Identify which cell holds the provided text, then report its (X, Y) central coordinate. 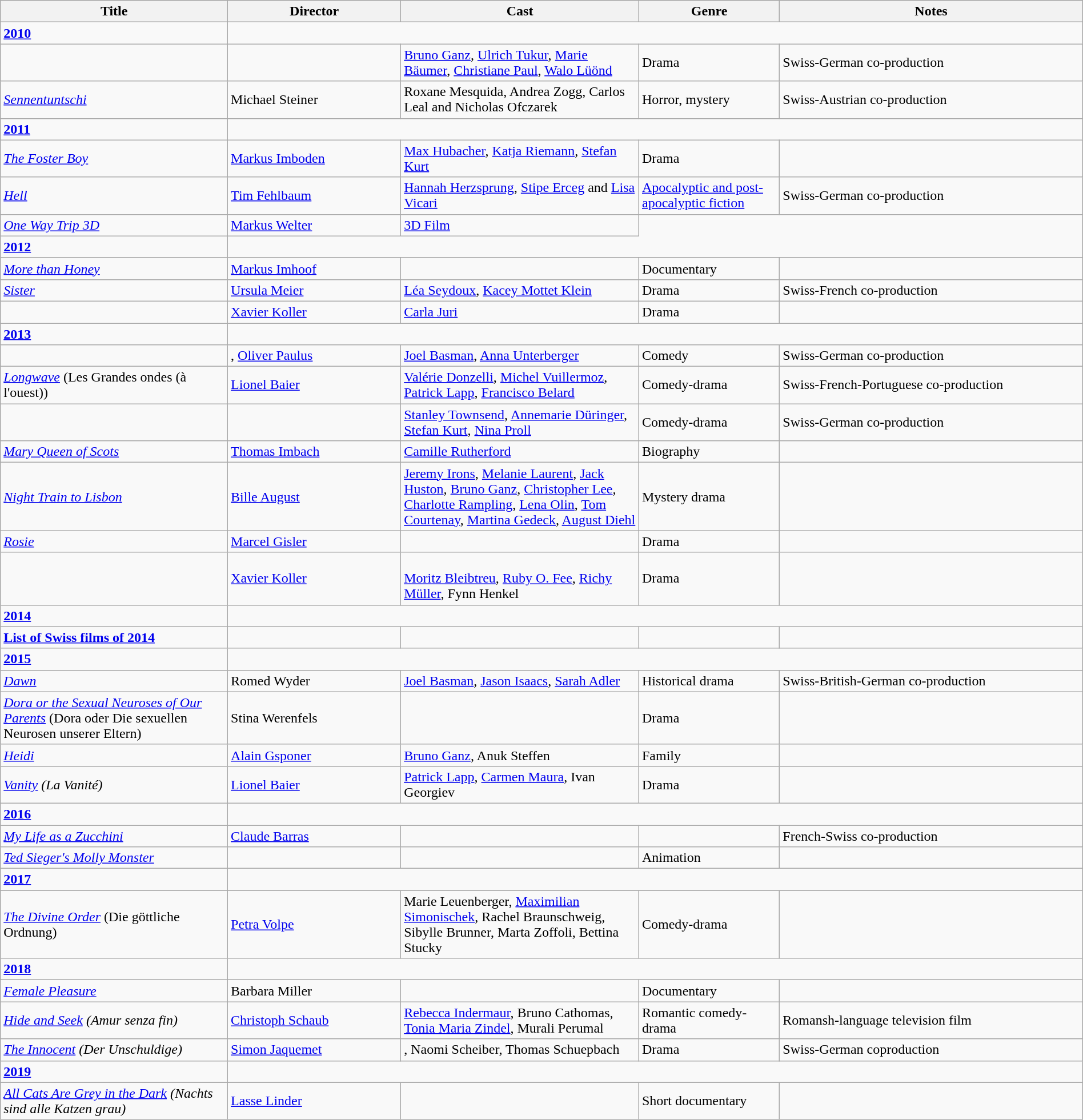
Swiss-Austrian co-production (931, 99)
Hide and Seek (Amur senza fin) (114, 1020)
2014 (114, 616)
Sennentuntschi (114, 99)
Heidi (114, 755)
Family (709, 755)
All Cats Are Grey in the Dark (Nachts sind alle Katzen grau) (114, 1101)
Tim Fehlbaum (314, 195)
Swiss-German coproduction (931, 1050)
Ted Sieger's Molly Monster (114, 858)
Claude Barras (314, 836)
Christoph Schaub (314, 1020)
2019 (114, 1071)
Animation (709, 858)
2017 (114, 880)
Cast (520, 11)
Patrick Lapp, Carmen Maura, Ivan Georgiev (520, 785)
Ursula Meier (314, 290)
Michael Steiner (314, 99)
Vanity (La Vanité) (114, 785)
2016 (114, 814)
2018 (114, 969)
Stanley Townsend, Annemarie Düringer, Stefan Kurt, Nina Proll (520, 423)
2015 (114, 659)
The Innocent (Der Unschuldige) (114, 1050)
Short documentary (709, 1101)
Bruno Ganz, Anuk Steffen (520, 755)
More than Honey (114, 268)
Simon Jaquemet (314, 1050)
Swiss-French-Portuguese co-production (931, 385)
Director (314, 11)
Thomas Imbach (314, 452)
Rosie (114, 541)
Dora or the Sexual Neuroses of Our Parents (Dora oder Die sexuellen Neurosen unserer Eltern) (114, 718)
Lasse Linder (314, 1101)
Valérie Donzelli, Michel Vuillermoz, Patrick Lapp, Francisco Belard (520, 385)
Swiss-British-German co-production (931, 681)
Notes (931, 11)
Apocalyptic and post-apocalyptic fiction (709, 195)
Joel Basman, Jason Isaacs, Sarah Adler (520, 681)
Hannah Herzsprung, Stipe Erceg and Lisa Vicari (520, 195)
2010 (114, 33)
Bille August (314, 497)
Female Pleasure (114, 991)
One Way Trip 3D (114, 225)
Horror, mystery (709, 99)
Max Hubacher, Katja Riemann, Stefan Kurt (520, 159)
2012 (114, 247)
Dawn (114, 681)
Romantic comedy-drama (709, 1020)
Mary Queen of Scots (114, 452)
My Life as a Zucchini (114, 836)
Sister (114, 290)
3D Film (520, 225)
Markus Imboden (314, 159)
Carla Juri (520, 312)
List of Swiss films of 2014 (114, 637)
French-Swiss co-production (931, 836)
Jeremy Irons, Melanie Laurent, Jack Huston, Bruno Ganz, Christopher Lee, Charlotte Rampling, Lena Olin, Tom Courtenay, Martina Gedeck, August Diehl (520, 497)
Rebecca Indermaur, Bruno Cathomas, Tonia Maria Zindel, Murali Perumal (520, 1020)
Comedy (709, 356)
Markus Welter (314, 225)
Joel Basman, Anna Unterberger (520, 356)
Swiss-French co-production (931, 290)
Roxane Mesquida, Andrea Zogg, Carlos Leal and Nicholas Ofczarek (520, 99)
2011 (114, 129)
Night Train to Lisbon (114, 497)
Hell (114, 195)
Alain Gsponer (314, 755)
Camille Rutherford (520, 452)
Romed Wyder (314, 681)
Stina Werenfels (314, 718)
Moritz Bleibtreu, Ruby O. Fee, Richy Müller, Fynn Henkel (520, 579)
Historical drama (709, 681)
Genre (709, 11)
Marcel Gisler (314, 541)
Marie Leuenberger, Maximilian Simonischek, Rachel Braunschweig, Sibylle Brunner, Marta Zoffoli, Bettina Stucky (520, 924)
, Naomi Scheiber, Thomas Schuepbach (520, 1050)
The Foster Boy (114, 159)
Mystery drama (709, 497)
The Divine Order (Die göttliche Ordnung) (114, 924)
Romansh-language television film (931, 1020)
Biography (709, 452)
Petra Volpe (314, 924)
Markus Imhoof (314, 268)
Léa Seydoux, Kacey Mottet Klein (520, 290)
2013 (114, 334)
Title (114, 11)
Barbara Miller (314, 991)
Longwave (Les Grandes ondes (à l'ouest)) (114, 385)
Bruno Ganz, Ulrich Tukur, Marie Bäumer, Christiane Paul, Walo Lüönd (520, 63)
, Oliver Paulus (314, 356)
